Provide the [X, Y] coordinate of the cell's center where the given text is located.  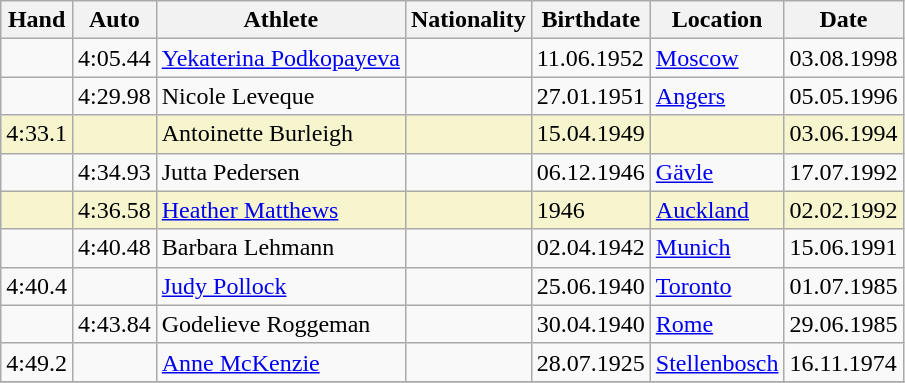
Date [844, 20]
Athlete [280, 20]
Gävle [717, 172]
02.02.1992 [844, 210]
Barbara Lehmann [280, 248]
11.06.1952 [590, 58]
03.06.1994 [844, 134]
4:43.84 [114, 324]
Birthdate [590, 20]
27.01.1951 [590, 96]
25.06.1940 [590, 286]
Jutta Pedersen [280, 172]
4:34.93 [114, 172]
28.07.1925 [590, 362]
05.05.1996 [844, 96]
03.08.1998 [844, 58]
Toronto [717, 286]
01.07.1985 [844, 286]
4:40.4 [37, 286]
Angers [717, 96]
02.04.1942 [590, 248]
Nicole Leveque [280, 96]
06.12.1946 [590, 172]
Rome [717, 324]
29.06.1985 [844, 324]
15.04.1949 [590, 134]
4:40.48 [114, 248]
1946 [590, 210]
4:05.44 [114, 58]
30.04.1940 [590, 324]
Moscow [717, 58]
Judy Pollock [280, 286]
Nationality [468, 20]
Auto [114, 20]
17.07.1992 [844, 172]
16.11.1974 [844, 362]
4:36.58 [114, 210]
4:33.1 [37, 134]
Hand [37, 20]
Stellenbosch [717, 362]
4:29.98 [114, 96]
Heather Matthews [280, 210]
Antoinette Burleigh [280, 134]
Yekaterina Podkopayeva [280, 58]
Location [717, 20]
Auckland [717, 210]
Godelieve Roggeman [280, 324]
Munich [717, 248]
4:49.2 [37, 362]
Anne McKenzie [280, 362]
15.06.1991 [844, 248]
